Pinpoint the cell where the given text exists, returning its [X, Y] midpoint coordinate. 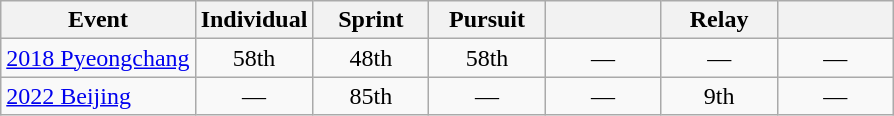
9th [719, 96]
Pursuit [487, 20]
48th [371, 58]
2022 Beijing [98, 96]
Sprint [371, 20]
Relay [719, 20]
Individual [254, 20]
Event [98, 20]
85th [371, 96]
2018 Pyeongchang [98, 58]
